Capture the cell that displays the provided text and extract its (x, y) central coordinate. 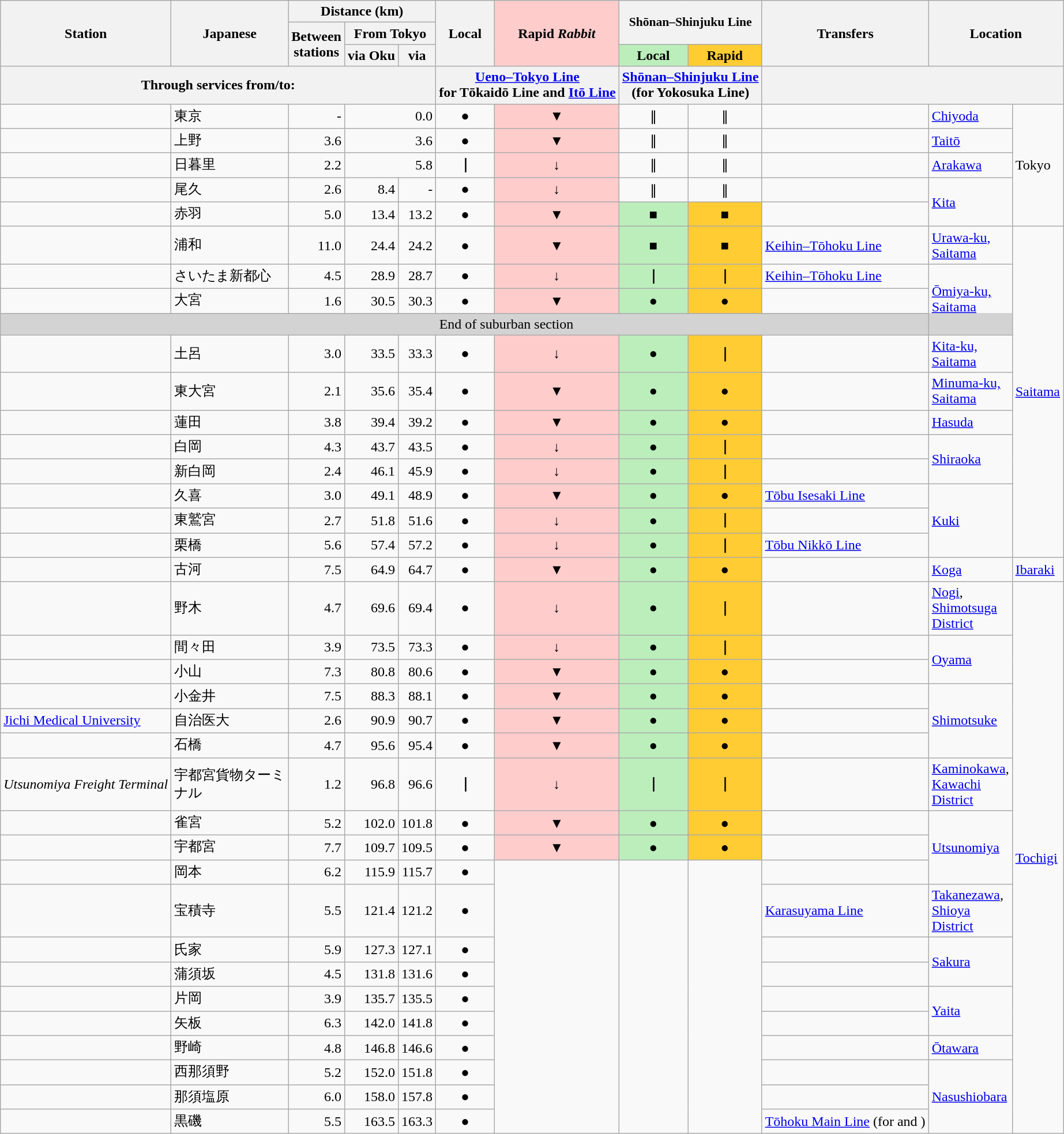
69.4 (418, 608)
109.5 (418, 847)
115.7 (418, 872)
東大宮 (230, 391)
Tōbu Isesaki Line (845, 496)
古河 (230, 570)
Ōmiya-ku, Saitama (970, 300)
1.6 (317, 301)
45.9 (418, 472)
28.9 (371, 277)
via Oku (371, 55)
Taitō (970, 141)
35.4 (418, 391)
131.8 (371, 974)
大宮 (230, 301)
5.9 (317, 950)
Oyama (970, 660)
101.8 (418, 823)
2.2 (317, 165)
Nasushiobara (970, 1097)
黒磯 (230, 1122)
Shiraoka (970, 459)
135.5 (418, 999)
雀宮 (230, 823)
28.7 (418, 277)
間々田 (230, 647)
蓮田 (230, 422)
88.1 (418, 696)
Shōnan–Shinjuku Line(for Yokosuka Line) (690, 85)
163.5 (371, 1122)
73.3 (418, 647)
69.6 (371, 608)
57.4 (371, 545)
141.8 (418, 1024)
102.0 (371, 823)
Tochigi (1037, 858)
43.5 (418, 447)
95.4 (418, 745)
那須塩原 (230, 1097)
49.1 (371, 496)
Kita (970, 202)
30.3 (418, 301)
土呂 (230, 354)
Tōhoku Main Line (for and ) (845, 1122)
7.3 (317, 672)
121.2 (418, 911)
Shimotsuke (970, 721)
8.4 (371, 190)
氏家 (230, 950)
Utsunomiya (970, 847)
Saitama (1037, 392)
Jichi Medical University (86, 721)
80.6 (418, 672)
64.7 (418, 570)
33.5 (371, 354)
96.6 (418, 784)
白岡 (230, 447)
4.3 (317, 447)
157.8 (418, 1097)
岡本 (230, 872)
新白岡 (230, 472)
Tōbu Nikkō Line (845, 545)
3.8 (317, 422)
自治医大 (230, 721)
135.7 (371, 999)
13.4 (371, 214)
野木 (230, 608)
野崎 (230, 1048)
163.3 (418, 1122)
宇都宮貨物ターミナル (230, 784)
51.6 (418, 520)
115.9 (371, 872)
Rapid Rabbit (557, 33)
Transfers (845, 33)
Distance (km) (362, 12)
127.1 (418, 950)
Station (86, 33)
6.3 (317, 1024)
2.4 (317, 472)
赤羽 (230, 214)
Arakawa (970, 165)
日暮里 (230, 165)
33.3 (418, 354)
39.2 (418, 422)
39.4 (371, 422)
東鷲宮 (230, 520)
64.9 (371, 570)
Yaita (970, 1011)
0.0 (390, 116)
上野 (230, 141)
57.2 (418, 545)
96.8 (371, 784)
46.1 (371, 472)
Sakura (970, 962)
48.9 (418, 496)
矢板 (230, 1024)
Ueno–Tokyo Linefor Tōkaidō Line and Itō Line (528, 85)
Rapid (724, 55)
121.4 (371, 911)
95.6 (371, 745)
5.0 (317, 214)
151.8 (418, 1072)
Betweenstations (317, 44)
From Tokyo (390, 33)
蒲須坂 (230, 974)
35.6 (371, 391)
51.8 (371, 520)
6.0 (317, 1097)
栗橋 (230, 545)
浦和 (230, 246)
小金井 (230, 696)
Tokyo (1037, 165)
Japanese (230, 33)
Hasuda (970, 422)
宝積寺 (230, 911)
4.8 (317, 1048)
宇都宮 (230, 847)
尾久 (230, 190)
6.2 (317, 872)
Karasuyama Line (845, 911)
90.7 (418, 721)
11.0 (317, 246)
小山 (230, 672)
5.8 (390, 165)
Ōtawara (970, 1048)
Takanezawa, Shioya District (970, 911)
43.7 (371, 447)
142.0 (371, 1024)
90.9 (371, 721)
Kuki (970, 521)
via (418, 55)
さいたま新都心 (230, 277)
Ibaraki (1037, 570)
東京 (230, 116)
End of suburban section (506, 324)
Kita-ku, Saitama (970, 354)
2.7 (317, 520)
Minuma-ku, Saitama (970, 391)
152.0 (371, 1072)
Kaminokawa, Kawachi District (970, 784)
88.3 (371, 696)
24.4 (371, 246)
Nogi, Shimotsuga District (970, 608)
Urawa-ku, Saitama (970, 246)
2.1 (317, 391)
5.6 (317, 545)
146.6 (418, 1048)
Koga (970, 570)
片岡 (230, 999)
146.8 (371, 1048)
石橋 (230, 745)
Shōnan–Shinjuku Line (690, 22)
Location (995, 33)
Utsunomiya Freight Terminal (86, 784)
131.6 (418, 974)
1.2 (317, 784)
24.2 (418, 246)
Through services from/to: (218, 85)
158.0 (371, 1097)
西那須野 (230, 1072)
30.5 (371, 301)
7.7 (317, 847)
80.8 (371, 672)
109.7 (371, 847)
127.3 (371, 950)
久喜 (230, 496)
73.5 (371, 647)
Chiyoda (970, 116)
13.2 (418, 214)
